Scan for the cell matching the given text and deliver its (x, y) coordinate at center. 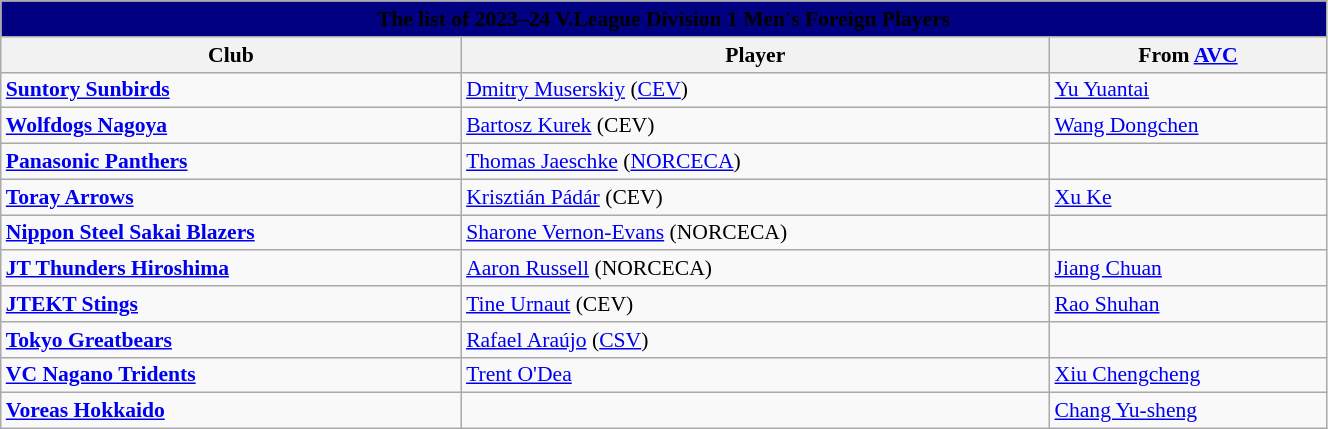
Player (755, 55)
Voreas Hokkaido (231, 411)
Rafael Araújo (CSV) (755, 340)
Yu Yuantai (1188, 90)
The list of 2023–24 V.League Division 1 Men's Foreign Players (664, 19)
Tine Urnaut (CEV) (755, 304)
Jiang Chuan (1188, 269)
Nippon Steel Sakai Blazers (231, 233)
Toray Arrows (231, 197)
Suntory Sunbirds (231, 90)
JTEKT Stings (231, 304)
Krisztián Pádár (CEV) (755, 197)
Xiu Chengcheng (1188, 375)
Aaron Russell (NORCECA) (755, 269)
Trent O'Dea (755, 375)
VC Nagano Tridents (231, 375)
Wang Dongchen (1188, 126)
From AVC (1188, 55)
Sharone Vernon-Evans (NORCECA) (755, 233)
Bartosz Kurek (CEV) (755, 126)
Thomas Jaeschke (NORCECA) (755, 162)
Tokyo Greatbears (231, 340)
Panasonic Panthers (231, 162)
Rao Shuhan (1188, 304)
JT Thunders Hiroshima (231, 269)
Club (231, 55)
Chang Yu-sheng (1188, 411)
Dmitry Muserskiy (CEV) (755, 90)
Xu Ke (1188, 197)
Wolfdogs Nagoya (231, 126)
